Identify which cell holds the provided text, then report its (X, Y) central coordinate. 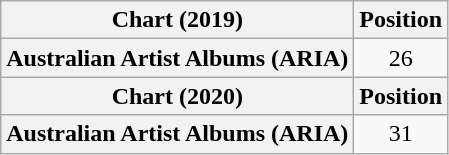
26 (401, 58)
Chart (2020) (178, 96)
31 (401, 134)
Chart (2019) (178, 20)
